From the cell containing the given text, extract its center point as (X, Y) coordinate. 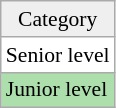
Junior level (58, 90)
Category (58, 19)
Senior level (58, 55)
